Return [x, y] of the center of cell containing provided text 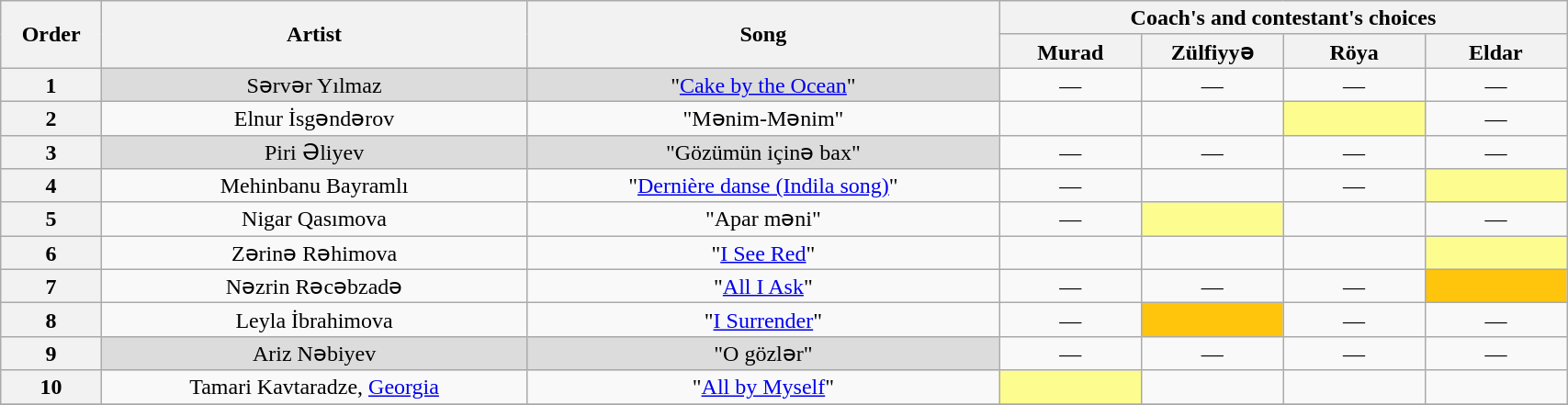
"Dernière danse (Indila song)" [764, 186]
10 [51, 388]
Zərinə Rəhimova [314, 253]
2 [51, 118]
"I See Red" [764, 253]
Piri Əliyev [314, 152]
8 [51, 320]
"Gözümün içinə bax" [764, 152]
"I Surrender" [764, 320]
3 [51, 152]
Song [764, 35]
Tamari Kavtaradze, Georgia [314, 388]
"All I Ask" [764, 287]
"Cake by the Ocean" [764, 84]
1 [51, 84]
9 [51, 353]
5 [51, 219]
Coach's and contestant's choices [1282, 18]
7 [51, 287]
Order [51, 35]
Eldar [1495, 51]
Mehinbanu Bayramlı [314, 186]
Nigar Qasımova [314, 219]
6 [51, 253]
Artist [314, 35]
"O gözlər" [764, 353]
"All by Myself" [764, 388]
"Mənim-Mənim" [764, 118]
Sərvər Yılmaz [314, 84]
Elnur İsgəndərov [314, 118]
"Apar məni" [764, 219]
Murad [1070, 51]
Leyla İbrahimova [314, 320]
Röya [1354, 51]
4 [51, 186]
Zülfiyyə [1213, 51]
Nəzrin Rəcəbzadə [314, 287]
Ariz Nəbiyev [314, 353]
